Return (X, Y) of the center of cell containing provided text 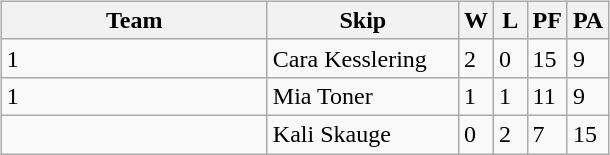
Mia Toner (362, 96)
Team (134, 20)
7 (547, 134)
Skip (362, 20)
11 (547, 96)
Cara Kesslering (362, 58)
PF (547, 20)
W (476, 20)
L (510, 20)
Kali Skauge (362, 134)
PA (588, 20)
